Find where the given text appears and provide that cell's center as [x, y] coordinate. 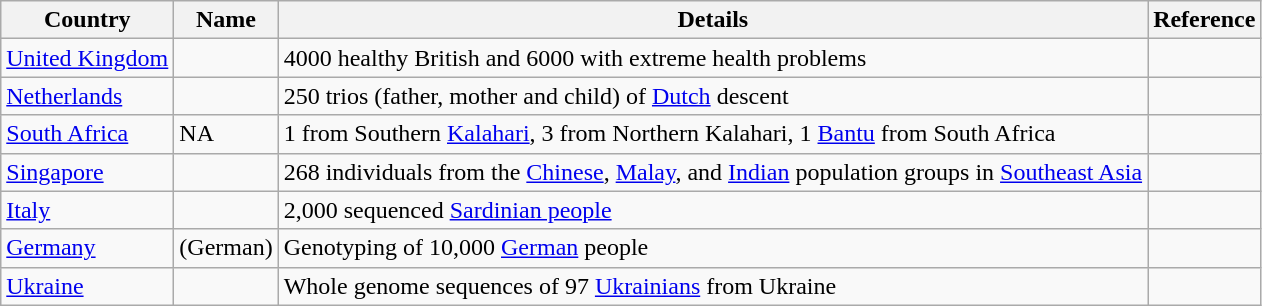
South Africa [88, 134]
Name [226, 20]
Singapore [88, 172]
268 individuals from the Chinese, Malay, and Indian population groups in Southeast Asia [712, 172]
(German) [226, 248]
Whole genome sequences of 97 Ukrainians from Ukraine [712, 286]
Details [712, 20]
4000 healthy British and 6000 with extreme health problems [712, 58]
Italy [88, 210]
Ukraine [88, 286]
Netherlands [88, 96]
Germany [88, 248]
1 from Southern Kalahari, 3 from Northern Kalahari, 1 Bantu from South Africa [712, 134]
2,000 sequenced Sardinian people [712, 210]
United Kingdom [88, 58]
Genotyping of 10,000 German people [712, 248]
Reference [1204, 20]
250 trios (father, mother and child) of Dutch descent [712, 96]
NA [226, 134]
Country [88, 20]
